Capture the cell that displays the provided text and extract its (x, y) central coordinate. 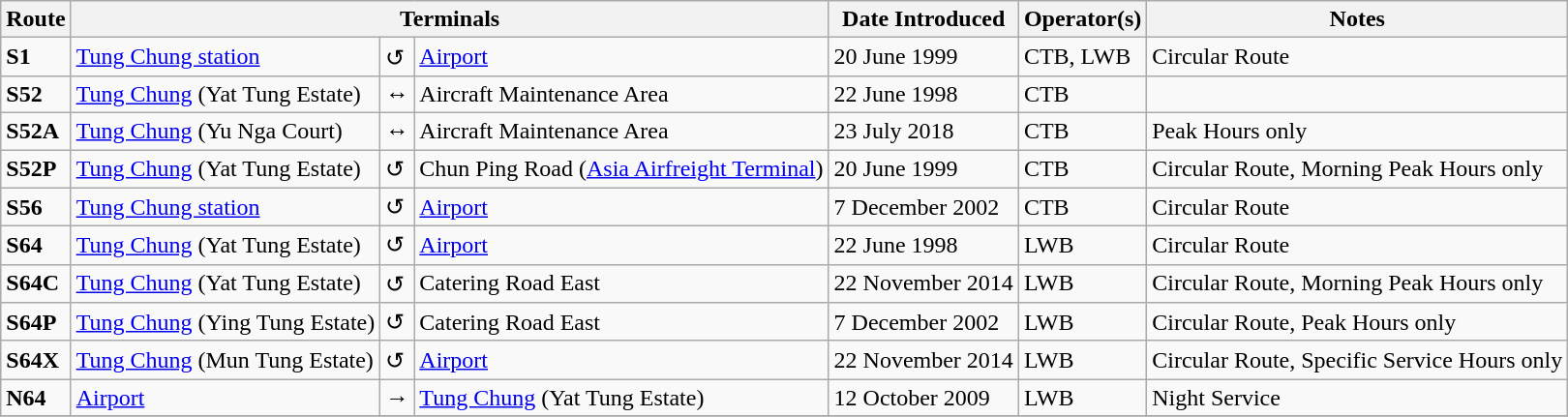
Route (36, 19)
S52 (36, 94)
S52A (36, 131)
Notes (1357, 19)
Chun Ping Road (Asia Airfreight Terminal) (621, 168)
S64C (36, 283)
Circular Route, Peak Hours only (1357, 322)
S64X (36, 360)
N64 (36, 398)
S56 (36, 207)
Circular Route, Specific Service Hours only (1357, 360)
Date Introduced (923, 19)
S52P (36, 168)
CTB, LWB (1082, 57)
12 October 2009 (923, 398)
Tung Chung (Ying Tung Estate) (226, 322)
→ (397, 398)
S1 (36, 57)
Night Service (1357, 398)
23 July 2018 (923, 131)
Operator(s) (1082, 19)
Tung Chung (Yu Nga Court) (226, 131)
S64 (36, 246)
Terminals (449, 19)
Tung Chung (Mun Tung Estate) (226, 360)
Peak Hours only (1357, 131)
S64P (36, 322)
